Output the (x, y) coordinate of the center of the cell containing the given text.  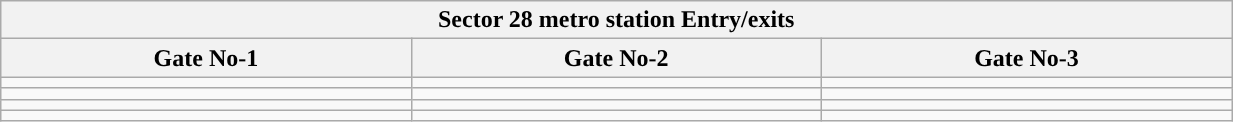
Gate No-1 (206, 58)
Gate No-3 (1026, 58)
Sector 28 metro station Entry/exits (616, 20)
Gate No-2 (616, 58)
